Scan for the cell matching the given text and deliver its [x, y] coordinate at center. 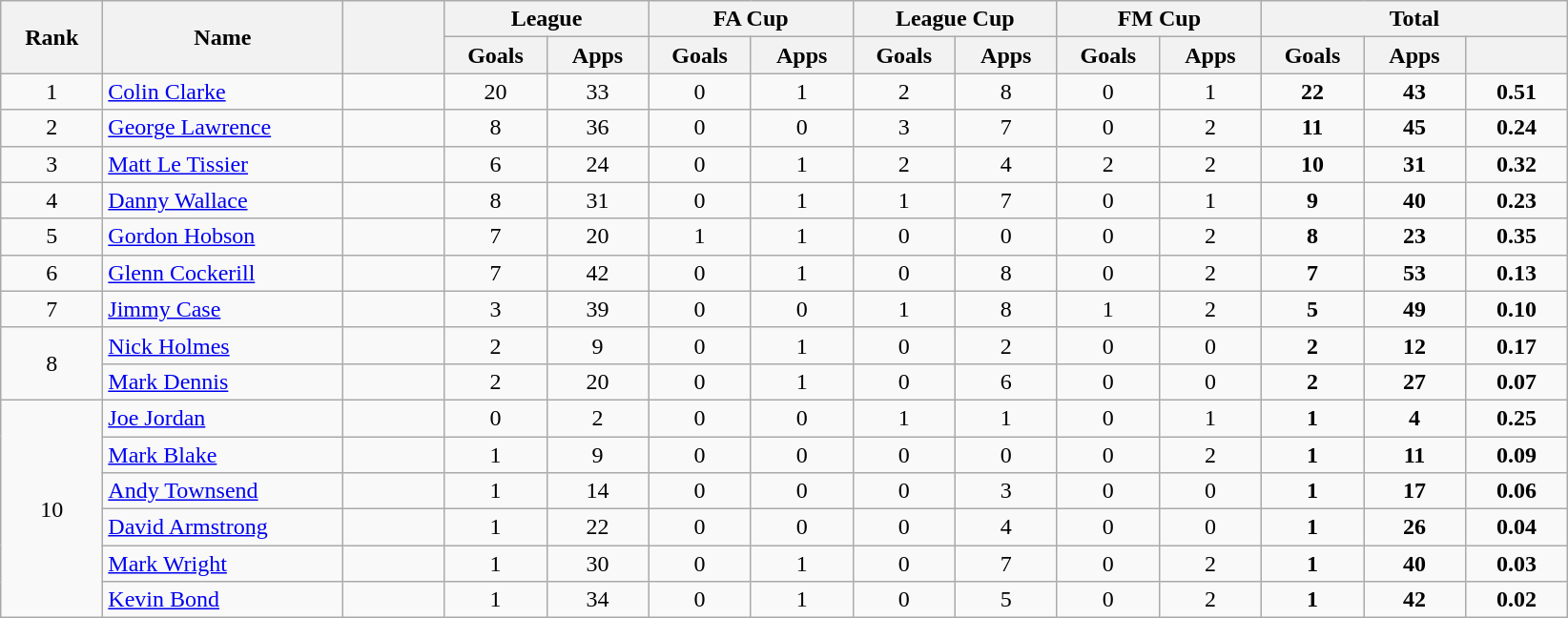
Mark Wright [223, 564]
Danny Wallace [223, 200]
David Armstrong [223, 527]
0.23 [1516, 200]
Rank [52, 37]
Total [1413, 19]
0.02 [1516, 600]
24 [597, 164]
34 [597, 600]
12 [1415, 345]
Andy Townsend [223, 491]
Jimmy Case [223, 309]
0.03 [1516, 564]
36 [597, 128]
17 [1415, 491]
43 [1415, 92]
League Cup [955, 19]
49 [1415, 309]
0.24 [1516, 128]
0.35 [1516, 237]
0.07 [1516, 381]
39 [597, 309]
0.13 [1516, 273]
0.25 [1516, 418]
FA Cup [751, 19]
Joe Jordan [223, 418]
Glenn Cockerill [223, 273]
Kevin Bond [223, 600]
Colin Clarke [223, 92]
27 [1415, 381]
Mark Blake [223, 455]
23 [1415, 237]
0.09 [1516, 455]
Gordon Hobson [223, 237]
14 [597, 491]
Name [223, 37]
Nick Holmes [223, 345]
0.17 [1516, 345]
FM Cup [1159, 19]
Mark Dennis [223, 381]
53 [1415, 273]
Matt Le Tissier [223, 164]
0.51 [1516, 92]
30 [597, 564]
26 [1415, 527]
0.04 [1516, 527]
0.32 [1516, 164]
45 [1415, 128]
33 [597, 92]
League [547, 19]
0.06 [1516, 491]
George Lawrence [223, 128]
0.10 [1516, 309]
